Provide the (X, Y) coordinate of the cell's center where the given text is located.  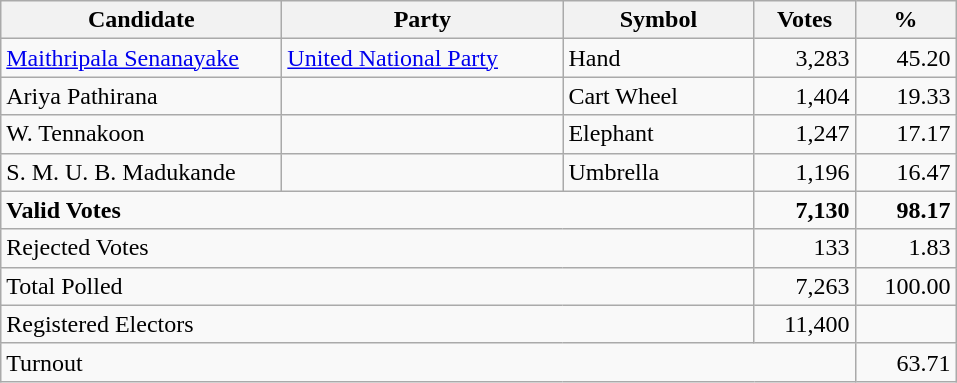
Votes (804, 20)
Maithripala Senanayake (142, 58)
United National Party (422, 58)
W. Tennakoon (142, 134)
Umbrella (658, 172)
16.47 (906, 172)
3,283 (804, 58)
1,404 (804, 96)
Rejected Votes (378, 248)
1,247 (804, 134)
Party (422, 20)
% (906, 20)
Candidate (142, 20)
45.20 (906, 58)
63.71 (906, 362)
Ariya Pathirana (142, 96)
Symbol (658, 20)
Valid Votes (378, 210)
Elephant (658, 134)
17.17 (906, 134)
11,400 (804, 324)
1.83 (906, 248)
Turnout (428, 362)
S. M. U. B. Madukande (142, 172)
7,130 (804, 210)
1,196 (804, 172)
Registered Electors (378, 324)
98.17 (906, 210)
7,263 (804, 286)
Hand (658, 58)
Total Polled (378, 286)
Cart Wheel (658, 96)
133 (804, 248)
100.00 (906, 286)
19.33 (906, 96)
